Extract the [X, Y] coordinate from the center of the cell holding the provided text.  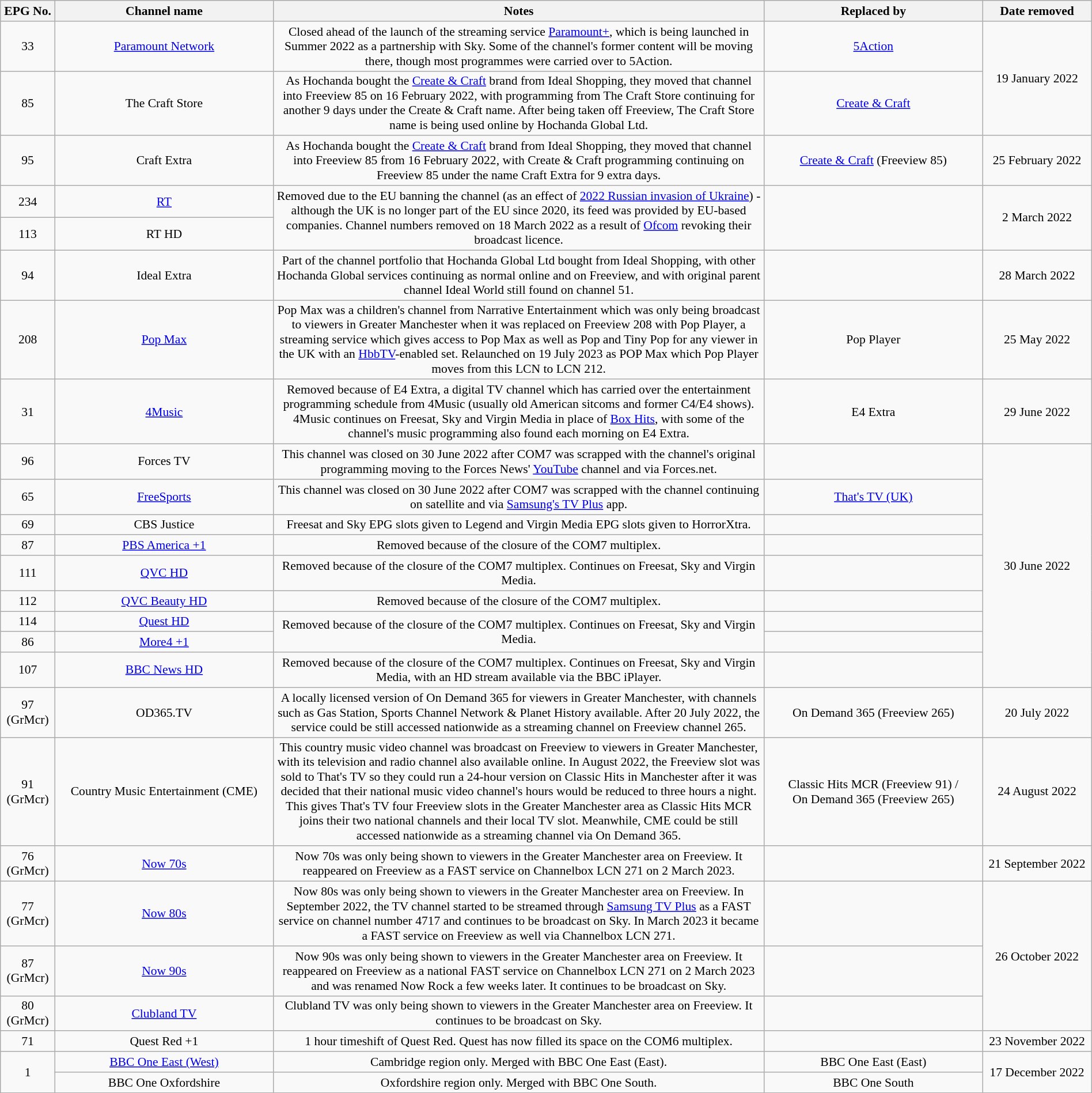
On Demand 365 (Freeview 265) [873, 712]
Forces TV [164, 462]
5Action [873, 46]
CBS Justice [164, 525]
Create & Craft (Freeview 85) [873, 161]
E4 Extra [873, 412]
65 [28, 497]
Freesat and Sky EPG slots given to Legend and Virgin Media EPG slots given to HorrorXtra. [518, 525]
QVC HD [164, 573]
EPG No. [28, 11]
Ideal Extra [164, 275]
BBC News HD [164, 670]
Replaced by [873, 11]
PBS America +1 [164, 546]
113 [28, 234]
21 September 2022 [1037, 864]
Cambridge region only. Merged with BBC One East (East). [518, 1062]
77 (GrMcr) [28, 914]
Create & Craft [873, 103]
Country Music Entertainment (CME) [164, 792]
BBC One East (East) [873, 1062]
80 (GrMcr) [28, 1013]
33 [28, 46]
71 [28, 1042]
30 June 2022 [1037, 566]
29 June 2022 [1037, 412]
Now 90s [164, 971]
85 [28, 103]
RT [164, 202]
97 (GrMcr) [28, 712]
That's TV (UK) [873, 497]
111 [28, 573]
17 December 2022 [1037, 1072]
Paramount Network [164, 46]
91 (GrMcr) [28, 792]
19 January 2022 [1037, 78]
28 March 2022 [1037, 275]
234 [28, 202]
Quest HD [164, 622]
94 [28, 275]
The Craft Store [164, 103]
208 [28, 340]
Date removed [1037, 11]
24 August 2022 [1037, 792]
Channel name [164, 11]
4Music [164, 412]
1 hour timeshift of Quest Red. Quest has now filled its space on the COM6 multiplex. [518, 1042]
BBC One Oxfordshire [164, 1083]
Now 80s [164, 914]
Oxfordshire region only. Merged with BBC One South. [518, 1083]
Classic Hits MCR (Freeview 91) /On Demand 365 (Freeview 265) [873, 792]
BBC One East (West) [164, 1062]
114 [28, 622]
Removed because of the closure of the COM7 multiplex. Continues on Freesat, Sky and Virgin Media, with an HD stream available via the BBC iPlayer. [518, 670]
1 [28, 1072]
31 [28, 412]
Quest Red +1 [164, 1042]
87 (GrMcr) [28, 971]
Now 70s [164, 864]
QVC Beauty HD [164, 601]
2 March 2022 [1037, 218]
87 [28, 546]
Craft Extra [164, 161]
BBC One South [873, 1083]
76 (GrMcr) [28, 864]
20 July 2022 [1037, 712]
OD365.TV [164, 712]
RT HD [164, 234]
More4 +1 [164, 642]
Pop Max [164, 340]
FreeSports [164, 497]
Pop Player [873, 340]
This channel was closed on 30 June 2022 after COM7 was scrapped with the channel continuing on satellite and via Samsung's TV Plus app. [518, 497]
69 [28, 525]
96 [28, 462]
Notes [518, 11]
25 May 2022 [1037, 340]
86 [28, 642]
95 [28, 161]
112 [28, 601]
107 [28, 670]
25 February 2022 [1037, 161]
Clubland TV was only being shown to viewers in the Greater Manchester area on Freeview. It continues to be broadcast on Sky. [518, 1013]
26 October 2022 [1037, 956]
23 November 2022 [1037, 1042]
Clubland TV [164, 1013]
